Extract the (x, y) coordinate from the center of the cell holding the provided text.  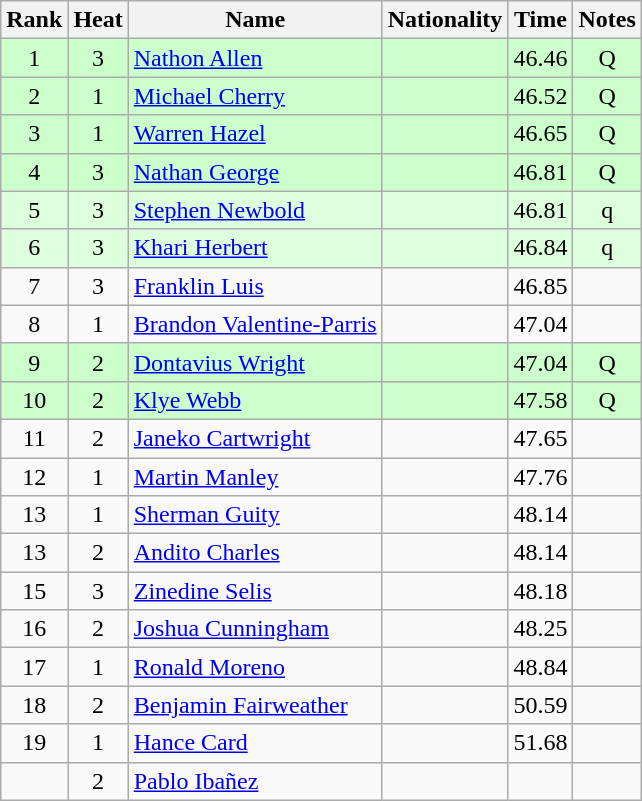
6 (34, 248)
Zinedine Selis (255, 591)
48.84 (540, 667)
18 (34, 705)
Hance Card (255, 743)
10 (34, 400)
16 (34, 629)
Klye Webb (255, 400)
Andito Charles (255, 553)
Joshua Cunningham (255, 629)
Franklin Luis (255, 286)
Notes (607, 20)
46.52 (540, 96)
46.85 (540, 286)
46.46 (540, 58)
Time (540, 20)
Heat (98, 20)
Warren Hazel (255, 134)
Rank (34, 20)
5 (34, 210)
4 (34, 172)
Martin Manley (255, 477)
12 (34, 477)
47.76 (540, 477)
Dontavius Wright (255, 362)
46.84 (540, 248)
Nathan George (255, 172)
Ronald Moreno (255, 667)
Pablo Ibañez (255, 781)
Nathon Allen (255, 58)
19 (34, 743)
Name (255, 20)
Michael Cherry (255, 96)
9 (34, 362)
Janeko Cartwright (255, 438)
15 (34, 591)
47.65 (540, 438)
Nationality (445, 20)
Brandon Valentine-Parris (255, 324)
48.18 (540, 591)
Khari Herbert (255, 248)
7 (34, 286)
47.58 (540, 400)
Benjamin Fairweather (255, 705)
8 (34, 324)
Sherman Guity (255, 515)
48.25 (540, 629)
Stephen Newbold (255, 210)
46.65 (540, 134)
51.68 (540, 743)
17 (34, 667)
11 (34, 438)
50.59 (540, 705)
